Extract the [x, y] coordinate from the center of the cell holding the provided text.  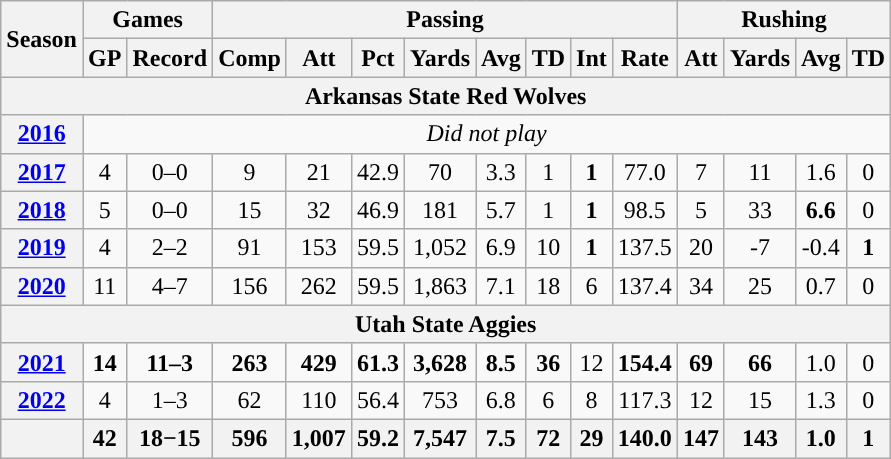
Utah State Aggies [446, 324]
2019 [42, 248]
429 [318, 362]
1,052 [440, 248]
596 [250, 438]
Record [170, 58]
21 [318, 172]
110 [318, 400]
153 [318, 248]
1,863 [440, 286]
62 [250, 400]
140.0 [644, 438]
32 [318, 210]
7.5 [502, 438]
-0.4 [822, 248]
77.0 [644, 172]
263 [250, 362]
20 [700, 248]
2017 [42, 172]
56.4 [378, 400]
2021 [42, 362]
2018 [42, 210]
2020 [42, 286]
Games [147, 20]
8 [592, 400]
2016 [42, 134]
46.9 [378, 210]
Season [42, 39]
Rate [644, 58]
69 [700, 362]
7.1 [502, 286]
2022 [42, 400]
25 [760, 286]
3.3 [502, 172]
7,547 [440, 438]
14 [104, 362]
36 [548, 362]
42 [104, 438]
154.4 [644, 362]
33 [760, 210]
1–3 [170, 400]
72 [548, 438]
753 [440, 400]
18 [548, 286]
137.5 [644, 248]
91 [250, 248]
9 [250, 172]
6.8 [502, 400]
42.9 [378, 172]
137.4 [644, 286]
4–7 [170, 286]
66 [760, 362]
7 [700, 172]
147 [700, 438]
70 [440, 172]
143 [760, 438]
156 [250, 286]
GP [104, 58]
Did not play [486, 134]
-7 [760, 248]
59.2 [378, 438]
Passing [446, 20]
0.7 [822, 286]
1,007 [318, 438]
34 [700, 286]
Int [592, 58]
Rushing [784, 20]
2–2 [170, 248]
Comp [250, 58]
10 [548, 248]
5.7 [502, 210]
6.9 [502, 248]
117.3 [644, 400]
Arkansas State Red Wolves [446, 96]
Pct [378, 58]
11–3 [170, 362]
8.5 [502, 362]
181 [440, 210]
6.6 [822, 210]
262 [318, 286]
1.6 [822, 172]
29 [592, 438]
3,628 [440, 362]
1.3 [822, 400]
61.3 [378, 362]
18−15 [170, 438]
98.5 [644, 210]
